Identify which cell holds the provided text, then report its (x, y) central coordinate. 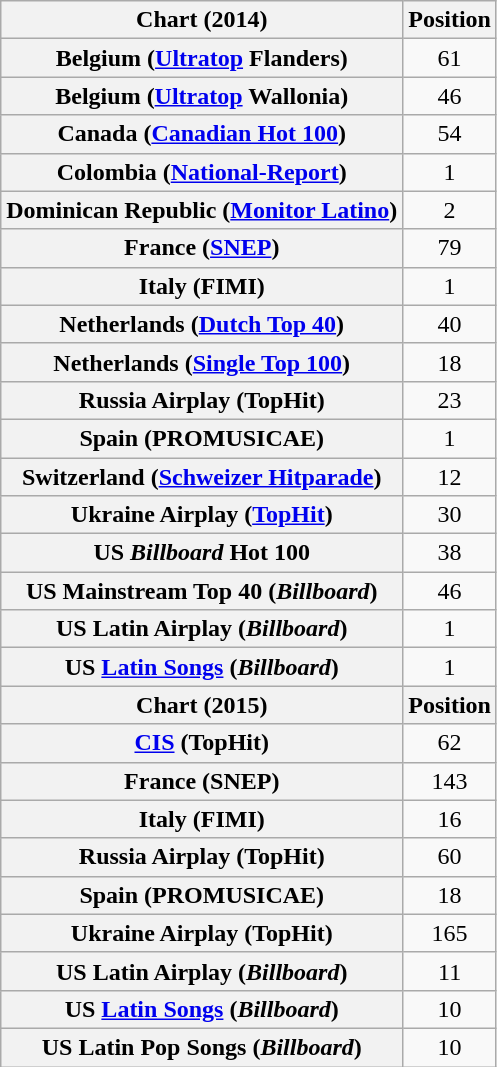
Netherlands (Dutch Top 40) (202, 324)
143 (450, 781)
US Latin Pop Songs (Billboard) (202, 1047)
Switzerland (Schweizer Hitparade) (202, 477)
40 (450, 324)
38 (450, 553)
165 (450, 933)
CIS (TopHit) (202, 743)
Dominican Republic (Monitor Latino) (202, 210)
Canada (Canadian Hot 100) (202, 134)
23 (450, 400)
Netherlands (Single Top 100) (202, 362)
US Billboard Hot 100 (202, 553)
16 (450, 819)
60 (450, 857)
2 (450, 210)
US Mainstream Top 40 (Billboard) (202, 591)
12 (450, 477)
62 (450, 743)
Chart (2014) (202, 20)
30 (450, 515)
54 (450, 134)
61 (450, 58)
11 (450, 971)
79 (450, 248)
Colombia (National-Report) (202, 172)
Belgium (Ultratop Wallonia) (202, 96)
Belgium (Ultratop Flanders) (202, 58)
Chart (2015) (202, 705)
